Return the [X, Y] coordinate for the center point of the cell that contains the specified text.  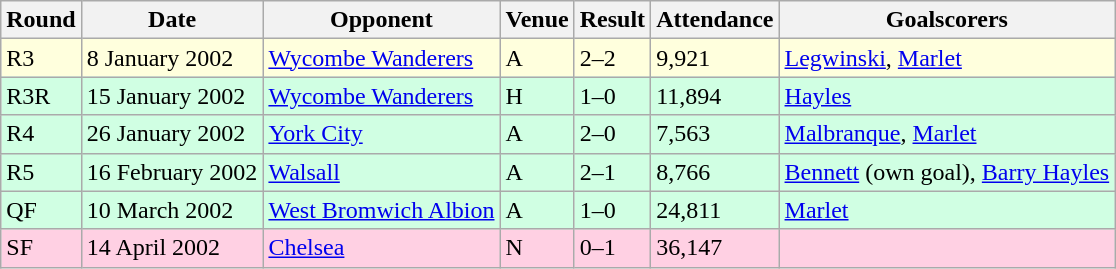
Attendance [715, 20]
West Bromwich Albion [382, 210]
9,921 [715, 58]
Goalscorers [947, 20]
Marlet [947, 210]
7,563 [715, 134]
15 January 2002 [172, 96]
Result [612, 20]
Bennett (own goal), Barry Hayles [947, 172]
2–2 [612, 58]
Date [172, 20]
36,147 [715, 248]
R3 [41, 58]
Round [41, 20]
14 April 2002 [172, 248]
8,766 [715, 172]
26 January 2002 [172, 134]
11,894 [715, 96]
10 March 2002 [172, 210]
R4 [41, 134]
H [537, 96]
Opponent [382, 20]
24,811 [715, 210]
Hayles [947, 96]
8 January 2002 [172, 58]
SF [41, 248]
R3R [41, 96]
York City [382, 134]
Chelsea [382, 248]
Venue [537, 20]
R5 [41, 172]
Legwinski, Marlet [947, 58]
2–1 [612, 172]
Malbranque, Marlet [947, 134]
QF [41, 210]
0–1 [612, 248]
2–0 [612, 134]
16 February 2002 [172, 172]
Walsall [382, 172]
N [537, 248]
